Identify which cell holds the provided text, then report its (x, y) central coordinate. 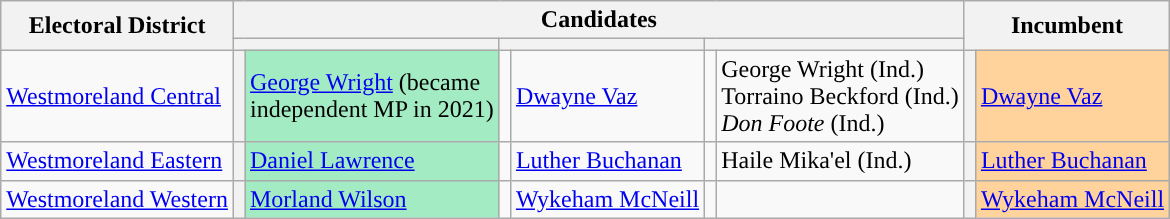
Electoral District (118, 26)
George Wright (Ind.)Torraino Beckford (Ind.)Don Foote (Ind.) (840, 96)
Westmoreland Central (118, 96)
Westmoreland Western (118, 199)
Incumbent (1066, 26)
George Wright (becameindependent MP in 2021) (372, 96)
Candidates (598, 20)
Westmoreland Eastern (118, 161)
Morland Wilson (372, 199)
Haile Mika'el (Ind.) (840, 161)
Daniel Lawrence (372, 161)
